For the text-containing cell, return its midpoint in (X, Y) coordinate format. 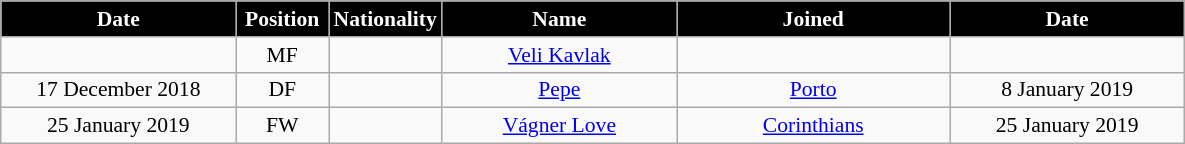
Corinthians (814, 126)
DF (282, 90)
Position (282, 19)
FW (282, 126)
Pepe (560, 90)
17 December 2018 (118, 90)
Veli Kavlak (560, 55)
8 January 2019 (1068, 90)
Name (560, 19)
MF (282, 55)
Joined (814, 19)
Porto (814, 90)
Nationality (384, 19)
Vágner Love (560, 126)
